Return (x, y) of the center of cell containing provided text 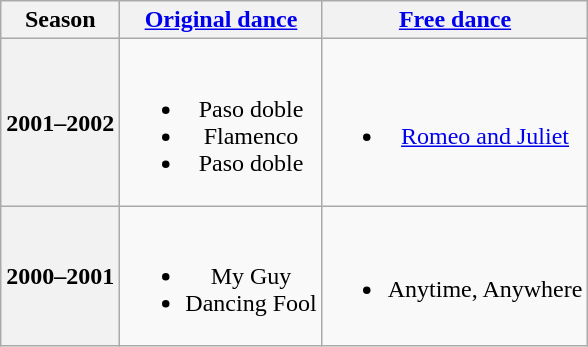
2000–2001 (60, 276)
Season (60, 20)
Free dance (455, 20)
Original dance (221, 20)
My GuyDancing Fool (221, 276)
Romeo and Juliet (455, 122)
2001–2002 (60, 122)
Anytime, Anywhere (455, 276)
Paso dobleFlamencoPaso doble (221, 122)
